Extract the (X, Y) coordinate from the center of the cell holding the provided text.  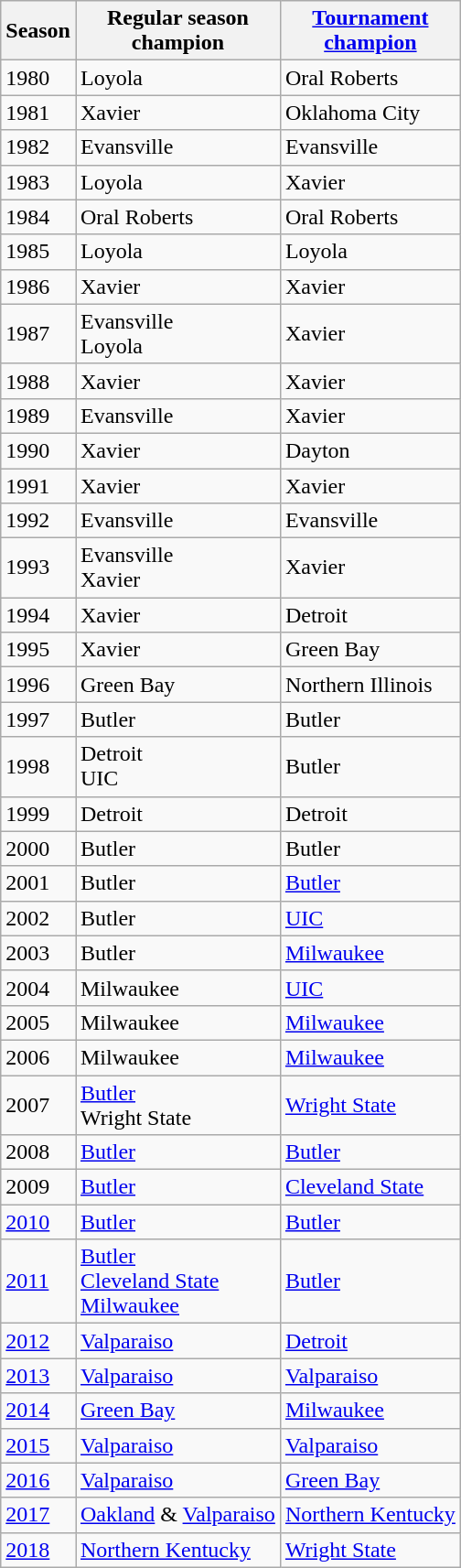
1997 (38, 719)
1994 (38, 615)
1998 (38, 767)
ButlerCleveland StateMilwaukee (177, 1281)
1993 (38, 568)
Cleveland State (370, 1187)
1990 (38, 450)
2000 (38, 849)
1992 (38, 521)
1982 (38, 147)
2009 (38, 1187)
2010 (38, 1222)
1991 (38, 486)
2013 (38, 1376)
1995 (38, 650)
2017 (38, 1515)
2015 (38, 1445)
Tournamentchampion (370, 31)
DetroitUIC (177, 767)
EvansvilleLoyola (177, 333)
1983 (38, 182)
2007 (38, 1104)
2006 (38, 1057)
1981 (38, 113)
2005 (38, 1022)
2014 (38, 1411)
2002 (38, 918)
2008 (38, 1152)
2011 (38, 1281)
Season (38, 31)
2018 (38, 1550)
2001 (38, 883)
2016 (38, 1480)
ButlerWright State (177, 1104)
Northern Illinois (370, 685)
Oklahoma City (370, 113)
1989 (38, 416)
1985 (38, 252)
1988 (38, 381)
EvansvilleXavier (177, 568)
1986 (38, 287)
Dayton (370, 450)
2012 (38, 1341)
2003 (38, 953)
1996 (38, 685)
Oakland & Valparaiso (177, 1515)
1987 (38, 333)
Regular seasonchampion (177, 31)
1999 (38, 814)
1980 (38, 78)
2004 (38, 988)
1984 (38, 217)
